Search for the cell housing the specified text and yield its [x, y] center coordinate. 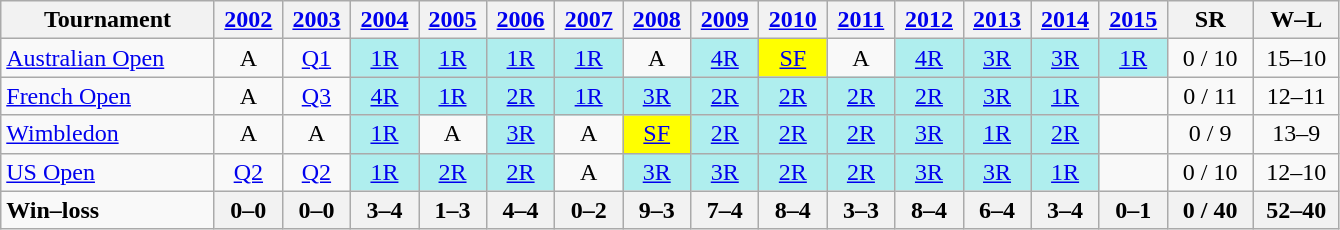
2011 [861, 20]
6–4 [997, 210]
0–2 [589, 210]
US Open [108, 172]
2004 [384, 20]
9–3 [657, 210]
2002 [248, 20]
2012 [929, 20]
2006 [521, 20]
0 / 11 [1210, 96]
Australian Open [108, 58]
12–11 [1296, 96]
W–L [1296, 20]
7–4 [725, 210]
2005 [452, 20]
Wimbledon [108, 134]
Q1 [316, 58]
2009 [725, 20]
2007 [589, 20]
Q3 [316, 96]
12–10 [1296, 172]
Win–loss [108, 210]
15–10 [1296, 58]
1–3 [452, 210]
French Open [108, 96]
2014 [1065, 20]
SR [1210, 20]
Tournament [108, 20]
4–4 [521, 210]
13–9 [1296, 134]
52–40 [1296, 210]
2015 [1133, 20]
0–1 [1133, 210]
0 / 40 [1210, 210]
2013 [997, 20]
0 / 9 [1210, 134]
2008 [657, 20]
3–3 [861, 210]
2003 [316, 20]
2010 [793, 20]
